Search for the cell housing the specified text and yield its [X, Y] center coordinate. 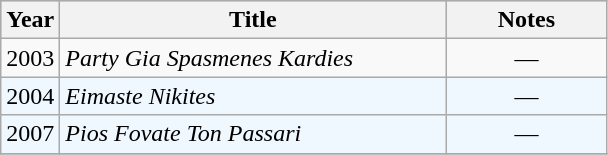
Year [30, 20]
Eimaste Nikites [253, 96]
Party Gia Spasmenes Kardies [253, 58]
Pios Fovate Ton Passari [253, 134]
Notes [526, 20]
Title [253, 20]
2003 [30, 58]
2004 [30, 96]
2007 [30, 134]
